Scan for the cell matching the given text and deliver its (X, Y) coordinate at center. 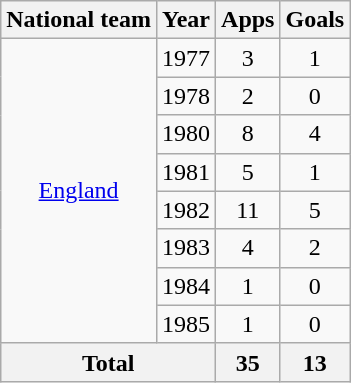
11 (248, 210)
1978 (186, 96)
13 (315, 362)
Year (186, 20)
1985 (186, 324)
Total (108, 362)
1984 (186, 286)
Apps (248, 20)
1982 (186, 210)
Goals (315, 20)
8 (248, 134)
1983 (186, 248)
1981 (186, 172)
England (79, 191)
1980 (186, 134)
3 (248, 58)
35 (248, 362)
National team (79, 20)
1977 (186, 58)
